Extract the (x, y) coordinate from the center of the cell holding the provided text.  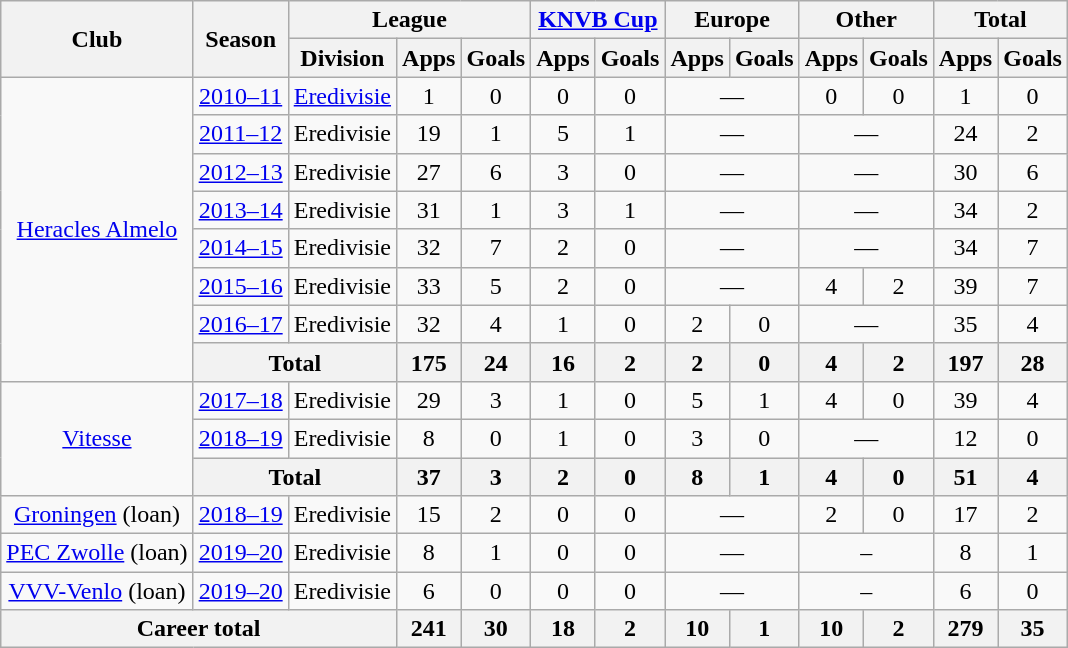
Season (240, 39)
197 (965, 362)
PEC Zwolle (loan) (97, 553)
2013–14 (240, 210)
Heracles Almelo (97, 229)
2014–15 (240, 248)
175 (429, 362)
League (410, 20)
2010–11 (240, 96)
2012–13 (240, 172)
29 (429, 400)
VVV-Venlo (loan) (97, 591)
2016–17 (240, 324)
241 (429, 629)
Career total (199, 629)
Other (866, 20)
27 (429, 172)
51 (965, 477)
28 (1033, 362)
17 (965, 515)
Vitesse (97, 438)
2017–18 (240, 400)
2011–12 (240, 134)
18 (563, 629)
33 (429, 286)
KNVB Cup (598, 20)
16 (563, 362)
2015–16 (240, 286)
12 (965, 438)
31 (429, 210)
Groningen (loan) (97, 515)
37 (429, 477)
19 (429, 134)
279 (965, 629)
15 (429, 515)
Europe (732, 20)
Club (97, 39)
Division (342, 58)
